For the text-containing cell, return its midpoint in (X, Y) coordinate format. 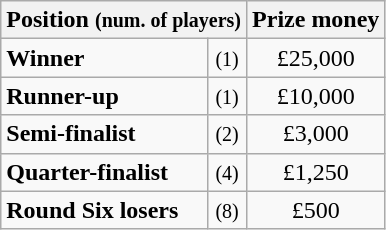
Position (num. of players) (124, 20)
£1,250 (316, 172)
£25,000 (316, 58)
Prize money (316, 20)
Winner (104, 58)
Semi-finalist (104, 134)
(4) (228, 172)
£3,000 (316, 134)
(2) (228, 134)
Quarter-finalist (104, 172)
Runner-up (104, 96)
Round Six losers (104, 210)
£10,000 (316, 96)
£500 (316, 210)
(8) (228, 210)
